Locate the cell with the specified text and output its [x, y] center coordinate. 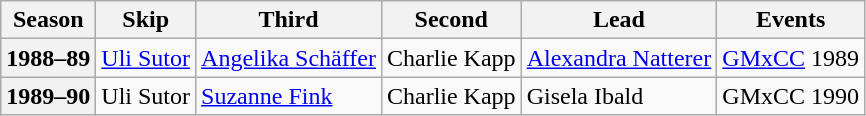
Alexandra Natterer [619, 58]
GMxCC 1989 [791, 58]
Angelika Schäffer [289, 58]
Season [48, 20]
GMxCC 1990 [791, 96]
Gisela Ibald [619, 96]
Skip [146, 20]
1989–90 [48, 96]
Second [451, 20]
Events [791, 20]
Third [289, 20]
1988–89 [48, 58]
Lead [619, 20]
Suzanne Fink [289, 96]
